Capture the cell that displays the provided text and extract its [x, y] central coordinate. 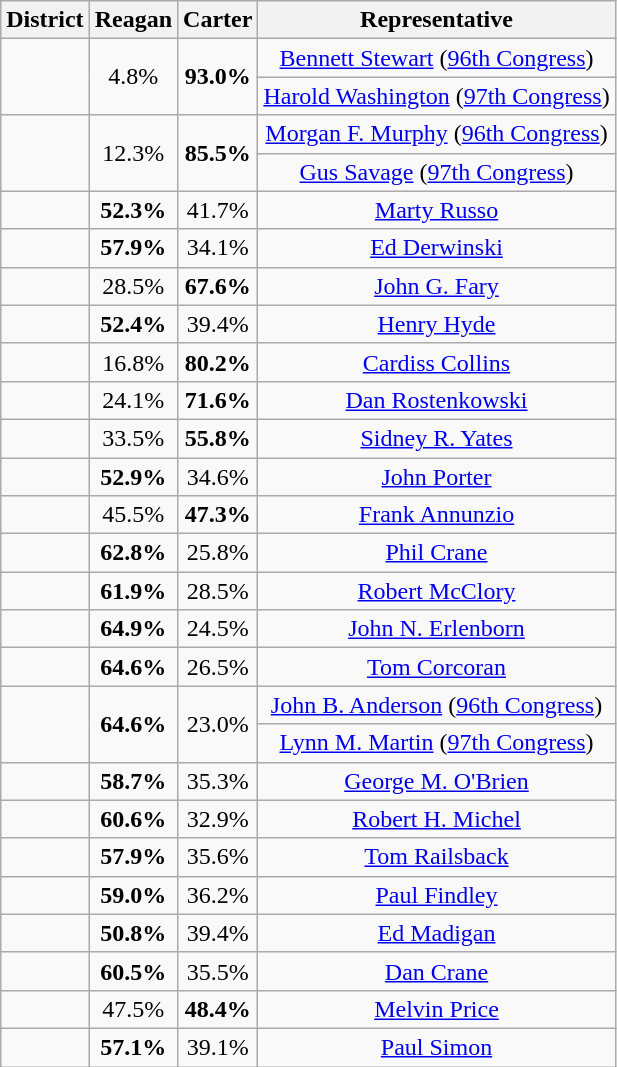
35.5% [218, 971]
Paul Findley [436, 895]
4.8% [133, 77]
Harold Washington (97th Congress) [436, 96]
34.1% [218, 248]
John B. Anderson (96th Congress) [436, 705]
Cardiss Collins [436, 362]
Dan Rostenkowski [436, 400]
59.0% [133, 895]
60.5% [133, 971]
61.9% [133, 591]
64.9% [133, 629]
Sidney R. Yates [436, 438]
39.1% [218, 1047]
34.6% [218, 477]
Phil Crane [436, 553]
Marty Russo [436, 210]
John G. Fary [436, 286]
Robert H. Michel [436, 819]
57.1% [133, 1047]
Frank Annunzio [436, 515]
60.6% [133, 819]
71.6% [218, 400]
Carter [218, 20]
50.8% [133, 933]
Lynn M. Martin (97th Congress) [436, 743]
47.5% [133, 1009]
35.3% [218, 781]
45.5% [133, 515]
16.8% [133, 362]
35.6% [218, 857]
District [45, 20]
93.0% [218, 77]
26.5% [218, 667]
52.9% [133, 477]
John Porter [436, 477]
Tom Railsback [436, 857]
Paul Simon [436, 1047]
25.8% [218, 553]
Representative [436, 20]
Bennett Stewart (96th Congress) [436, 58]
Ed Derwinski [436, 248]
23.0% [218, 724]
Henry Hyde [436, 324]
George M. O'Brien [436, 781]
Robert McClory [436, 591]
52.4% [133, 324]
52.3% [133, 210]
32.9% [218, 819]
33.5% [133, 438]
67.6% [218, 286]
24.5% [218, 629]
Morgan F. Murphy (96th Congress) [436, 134]
Melvin Price [436, 1009]
80.2% [218, 362]
85.5% [218, 153]
36.2% [218, 895]
58.7% [133, 781]
62.8% [133, 553]
Ed Madigan [436, 933]
55.8% [218, 438]
24.1% [133, 400]
Reagan [133, 20]
John N. Erlenborn [436, 629]
47.3% [218, 515]
Tom Corcoran [436, 667]
41.7% [218, 210]
Dan Crane [436, 971]
48.4% [218, 1009]
Gus Savage (97th Congress) [436, 172]
12.3% [133, 153]
